Search for the cell housing the specified text and yield its [x, y] center coordinate. 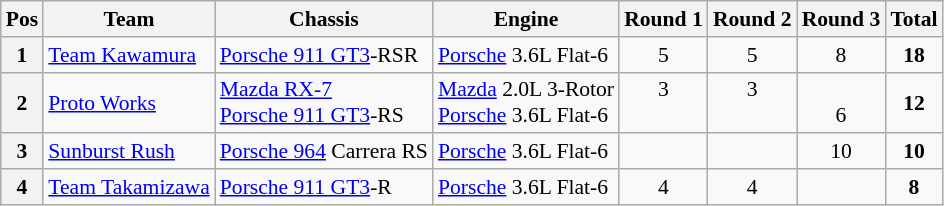
Sunburst Rush [129, 152]
Chassis [324, 19]
Total [914, 19]
Porsche 911 GT3-RSR [324, 55]
Proto Works [129, 102]
2 [22, 102]
Engine [526, 19]
Pos [22, 19]
Round 3 [842, 19]
Porsche 964 Carrera RS [324, 152]
1 [22, 55]
Round 2 [752, 19]
Porsche 911 GT3-R [324, 187]
6 [842, 102]
Team Takamizawa [129, 187]
18 [914, 55]
Mazda 2.0L 3-RotorPorsche 3.6L Flat-6 [526, 102]
12 [914, 102]
Team [129, 19]
Team Kawamura [129, 55]
Round 1 [664, 19]
Mazda RX-7Porsche 911 GT3-RS [324, 102]
